Return (X, Y) of the center of cell containing provided text 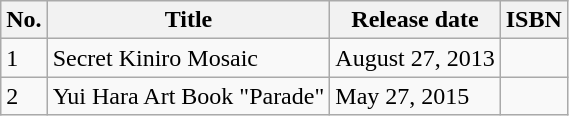
1 (24, 58)
Title (188, 20)
2 (24, 96)
Yui Hara Art Book "Parade" (188, 96)
ISBN (534, 20)
August 27, 2013 (415, 58)
No. (24, 20)
Secret Kiniro Mosaic (188, 58)
May 27, 2015 (415, 96)
Release date (415, 20)
